From the cell containing the given text, extract its center point as [x, y] coordinate. 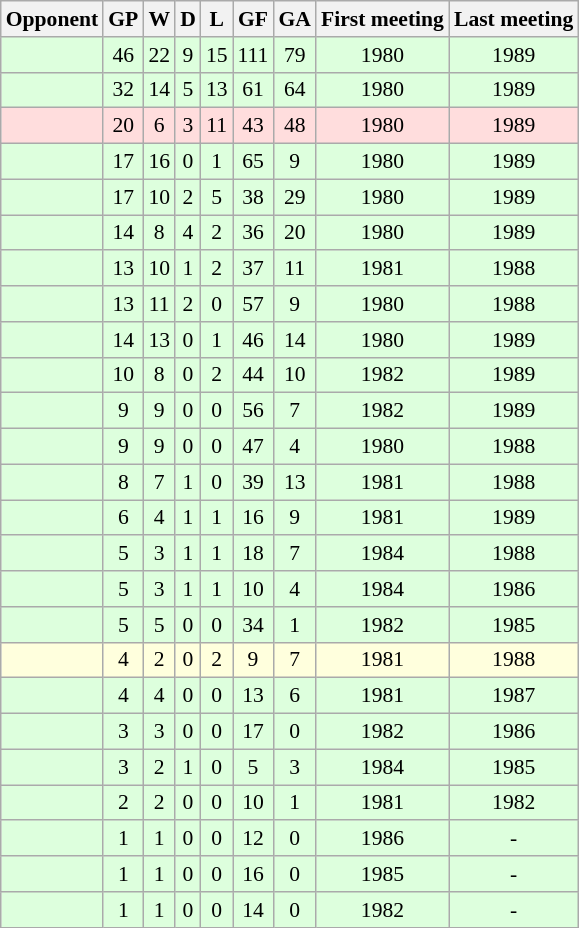
43 [254, 126]
Opponent [52, 19]
29 [294, 197]
79 [294, 55]
GF [254, 19]
65 [254, 162]
L [217, 19]
47 [254, 447]
GA [294, 19]
GP [123, 19]
111 [254, 55]
15 [217, 55]
39 [254, 482]
61 [254, 90]
22 [159, 55]
36 [254, 233]
37 [254, 269]
W [159, 19]
56 [254, 411]
D [188, 19]
64 [294, 90]
38 [254, 197]
1987 [514, 696]
48 [294, 126]
12 [254, 839]
32 [123, 90]
Last meeting [514, 19]
First meeting [382, 19]
34 [254, 625]
18 [254, 554]
57 [254, 304]
44 [254, 375]
